Return (x, y) of the center of cell containing provided text 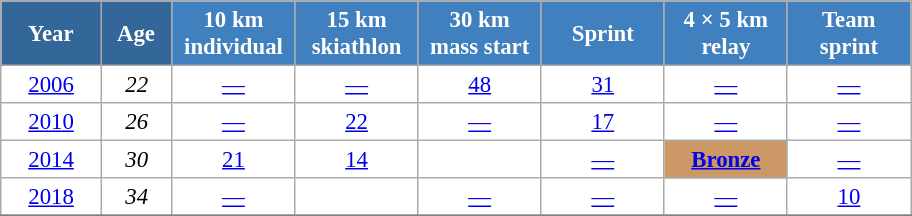
Year (52, 34)
30 km mass start (480, 34)
15 km skiathlon (356, 34)
Bronze (726, 160)
2014 (52, 160)
34 (136, 197)
31 (602, 85)
2018 (52, 197)
26 (136, 122)
10 km individual (234, 34)
2006 (52, 85)
Team sprint (848, 34)
21 (234, 160)
30 (136, 160)
14 (356, 160)
Age (136, 34)
10 (848, 197)
2010 (52, 122)
17 (602, 122)
4 × 5 km relay (726, 34)
Sprint (602, 34)
48 (480, 85)
